Return (X, Y) of the center of cell containing provided text 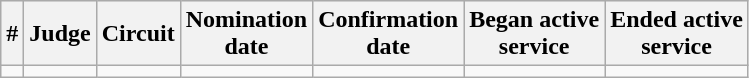
Ended activeservice (677, 34)
Began activeservice (534, 34)
Judge (60, 34)
Circuit (138, 34)
Nominationdate (246, 34)
Confirmationdate (388, 34)
# (12, 34)
